Extract the [X, Y] coordinate from the center of the cell holding the provided text.  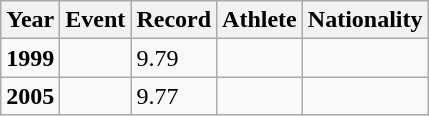
Event [96, 20]
Athlete [260, 20]
9.79 [174, 58]
Record [174, 20]
9.77 [174, 96]
2005 [30, 96]
1999 [30, 58]
Nationality [365, 20]
Year [30, 20]
